Detect which cell encompasses the target text, then output its [X, Y] center coordinate. 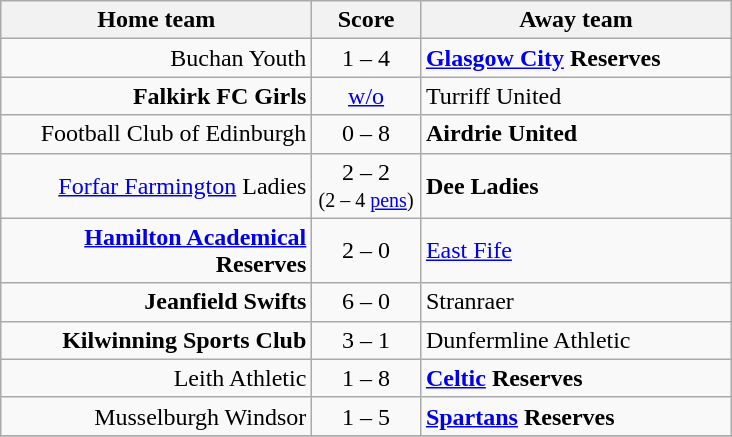
2 – 0 [366, 250]
Jeanfield Swifts [156, 302]
3 – 1 [366, 340]
Score [366, 20]
1 – 4 [366, 58]
Forfar Farmington Ladies [156, 186]
East Fife [576, 250]
Spartans Reserves [576, 416]
Dunfermline Athletic [576, 340]
Buchan Youth [156, 58]
0 – 8 [366, 134]
Stranraer [576, 302]
1 – 5 [366, 416]
Airdrie United [576, 134]
Away team [576, 20]
Football Club of Edinburgh [156, 134]
Falkirk FC Girls [156, 96]
Leith Athletic [156, 378]
Glasgow City Reserves [576, 58]
Musselburgh Windsor [156, 416]
6 – 0 [366, 302]
2 – 2(2 – 4 pens) [366, 186]
Hamilton Academical Reserves [156, 250]
Celtic Reserves [576, 378]
Dee Ladies [576, 186]
Home team [156, 20]
Turriff United [576, 96]
1 – 8 [366, 378]
w/o [366, 96]
Kilwinning Sports Club [156, 340]
